Identify which cell holds the provided text, then report its (x, y) central coordinate. 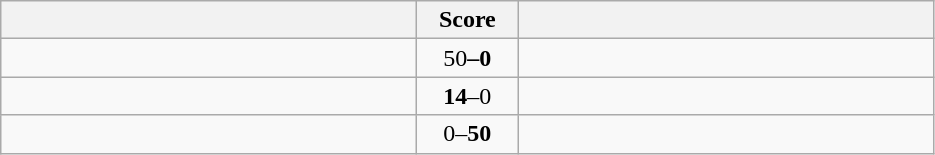
14–0 (468, 96)
Score (468, 20)
50–0 (468, 58)
0–50 (468, 134)
